Return the (X, Y) coordinate for the center point of the cell that contains the specified text.  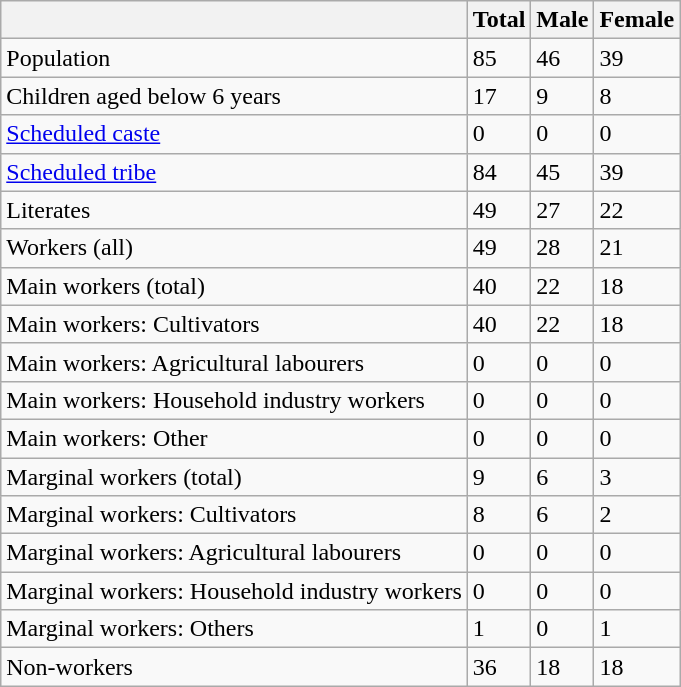
Marginal workers: Agricultural labourers (234, 553)
Female (637, 20)
Scheduled tribe (234, 172)
Main workers: Agricultural labourers (234, 362)
84 (499, 172)
45 (562, 172)
Children aged below 6 years (234, 96)
21 (637, 248)
Male (562, 20)
Main workers: Other (234, 438)
46 (562, 58)
Population (234, 58)
Marginal workers (total) (234, 477)
Marginal workers: Cultivators (234, 515)
Main workers (total) (234, 286)
17 (499, 96)
Literates (234, 210)
Scheduled caste (234, 134)
36 (499, 667)
2 (637, 515)
85 (499, 58)
Marginal workers: Household industry workers (234, 591)
28 (562, 248)
Workers (all) (234, 248)
Non-workers (234, 667)
Main workers: Household industry workers (234, 400)
27 (562, 210)
Marginal workers: Others (234, 629)
Main workers: Cultivators (234, 324)
3 (637, 477)
Total (499, 20)
